Output the (x, y) coordinate of the center of the cell containing the given text.  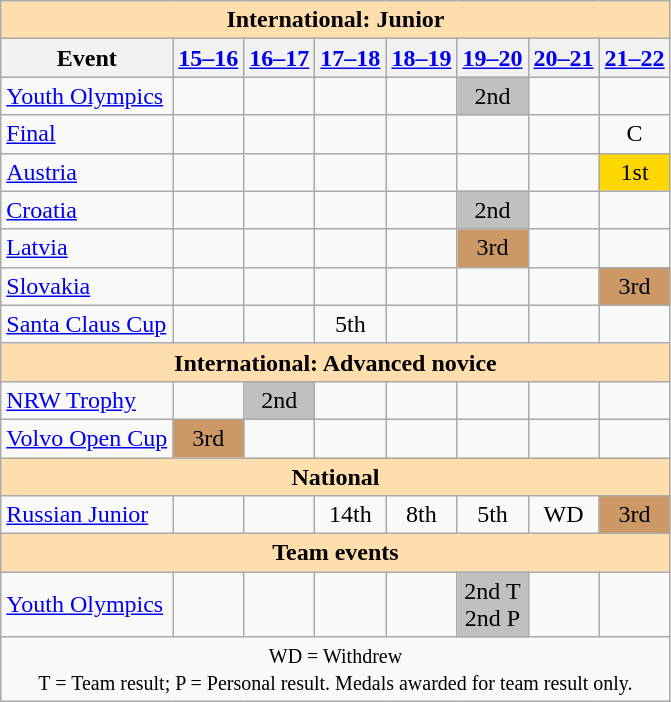
Austria (87, 172)
21–22 (634, 58)
Croatia (87, 210)
WD (564, 515)
14th (350, 515)
International: Junior (336, 20)
2nd T2nd P (492, 604)
Volvo Open Cup (87, 438)
Slovakia (87, 286)
1st (634, 172)
WD = Withdrew T = Team result; P = Personal result. Medals awarded for team result only. (336, 670)
17–18 (350, 58)
Latvia (87, 248)
Santa Claus Cup (87, 324)
Event (87, 58)
International: Advanced novice (336, 362)
18–19 (422, 58)
National (336, 477)
Final (87, 134)
16–17 (280, 58)
19–20 (492, 58)
Team events (336, 553)
Russian Junior (87, 515)
NRW Trophy (87, 400)
20–21 (564, 58)
15–16 (208, 58)
C (634, 134)
8th (422, 515)
